Identify which cell holds the provided text, then report its (x, y) central coordinate. 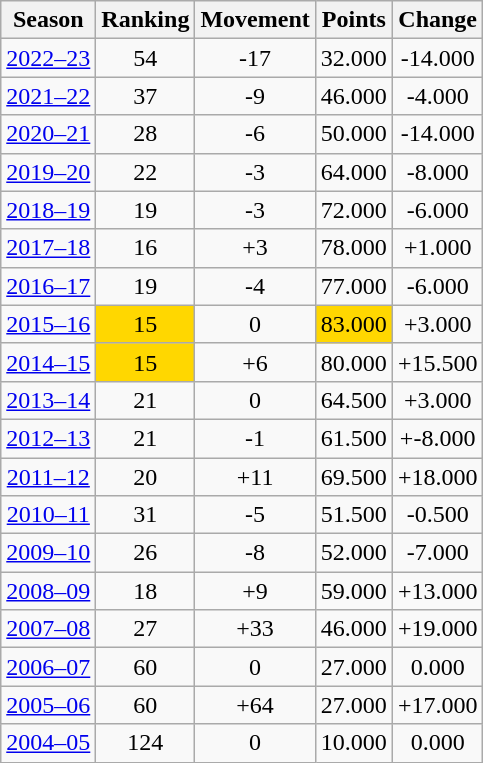
-9 (255, 96)
2005–06 (48, 705)
51.500 (354, 515)
26 (146, 553)
-8 (255, 553)
28 (146, 134)
-0.500 (438, 515)
64.500 (354, 400)
80.000 (354, 362)
83.000 (354, 324)
22 (146, 172)
50.000 (354, 134)
Ranking (146, 20)
+17.000 (438, 705)
+9 (255, 591)
+1.000 (438, 248)
2018–19 (48, 210)
-8.000 (438, 172)
2008–09 (48, 591)
37 (146, 96)
-4.000 (438, 96)
-5 (255, 515)
2014–15 (48, 362)
31 (146, 515)
18 (146, 591)
Season (48, 20)
72.000 (354, 210)
-17 (255, 58)
2011–12 (48, 477)
+64 (255, 705)
27 (146, 629)
Points (354, 20)
2006–07 (48, 667)
10.000 (354, 743)
-4 (255, 286)
2010–11 (48, 515)
2015–16 (48, 324)
+-8.000 (438, 438)
2009–10 (48, 553)
+11 (255, 477)
+33 (255, 629)
Change (438, 20)
+15.500 (438, 362)
-1 (255, 438)
64.000 (354, 172)
2004–05 (48, 743)
+13.000 (438, 591)
Movement (255, 20)
+6 (255, 362)
69.500 (354, 477)
2020–21 (48, 134)
-7.000 (438, 553)
124 (146, 743)
52.000 (354, 553)
59.000 (354, 591)
16 (146, 248)
54 (146, 58)
77.000 (354, 286)
2012–13 (48, 438)
2021–22 (48, 96)
61.500 (354, 438)
2017–18 (48, 248)
2016–17 (48, 286)
2022–23 (48, 58)
20 (146, 477)
2013–14 (48, 400)
+19.000 (438, 629)
32.000 (354, 58)
2019–20 (48, 172)
+18.000 (438, 477)
78.000 (354, 248)
2007–08 (48, 629)
+3 (255, 248)
-6 (255, 134)
